Determine the [X, Y] coordinate at the center of the cell enclosing the given text.  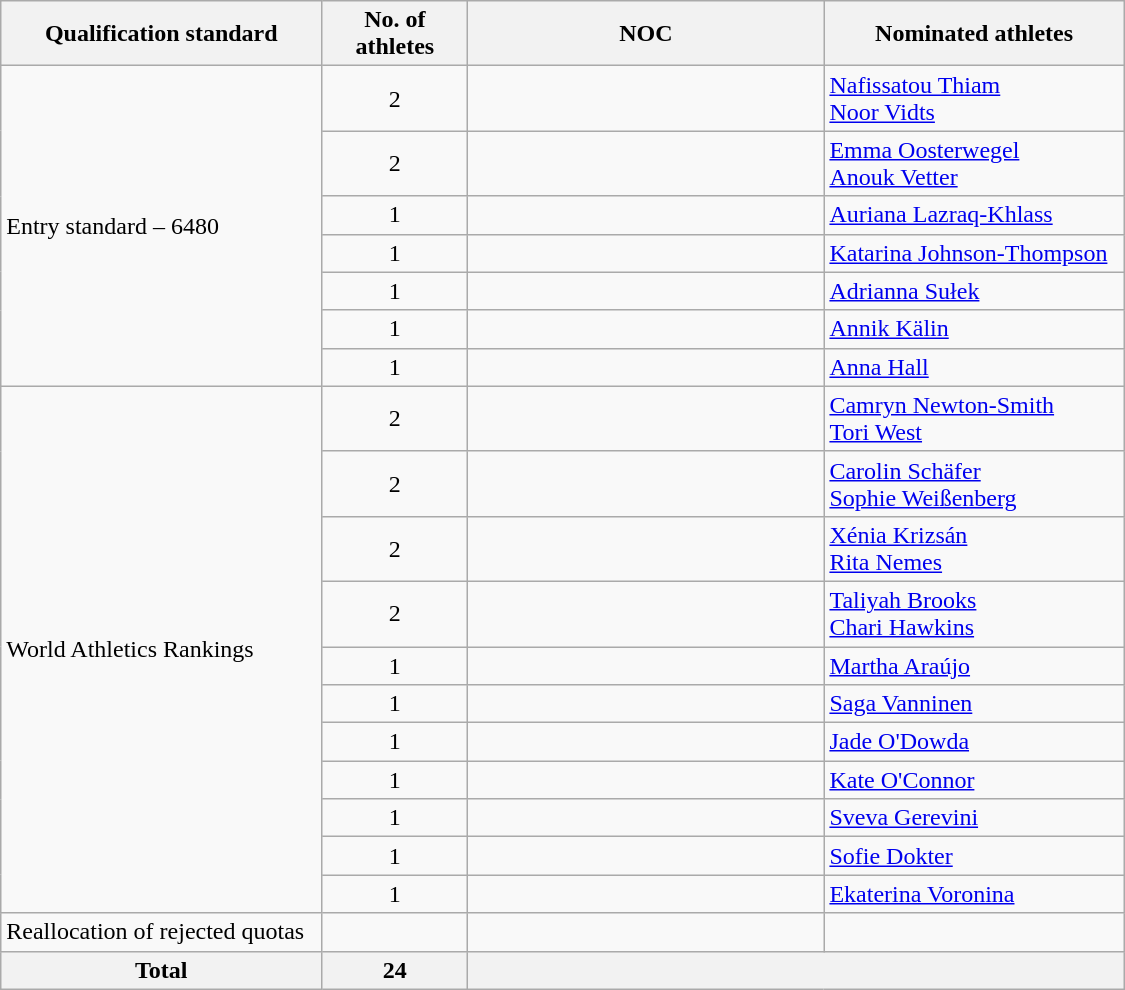
World Athletics Rankings [162, 650]
NOC [646, 34]
Carolin SchäferSophie Weißenberg [974, 484]
Emma OosterwegelAnouk Vetter [974, 164]
Entry standard – 6480 [162, 226]
Jade O'Dowda [974, 742]
Adrianna Sułek [974, 291]
Xénia KrizsánRita Nemes [974, 548]
Nafissatou ThiamNoor Vidts [974, 98]
Camryn Newton-SmithTori West [974, 418]
Auriana Lazraq-Khlass [974, 215]
24 [395, 970]
Anna Hall [974, 367]
Nominated athletes [974, 34]
Total [162, 970]
Sofie Dokter [974, 856]
Saga Vanninen [974, 704]
Ekaterina Voronina [974, 894]
Katarina Johnson-Thompson [974, 253]
Kate O'Connor [974, 780]
Annik Kälin [974, 329]
Qualification standard [162, 34]
No. of athletes [395, 34]
Reallocation of rejected quotas [162, 932]
Taliyah BrooksChari Hawkins [974, 614]
Martha Araújo [974, 665]
Sveva Gerevini [974, 818]
